For the text-containing cell, return its midpoint in (x, y) coordinate format. 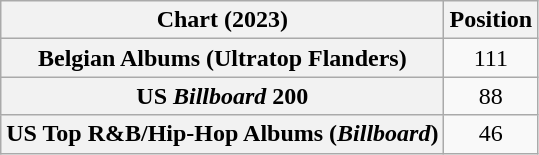
111 (491, 58)
Belgian Albums (Ultratop Flanders) (222, 58)
88 (491, 96)
46 (491, 134)
US Top R&B/Hip-Hop Albums (Billboard) (222, 134)
Position (491, 20)
US Billboard 200 (222, 96)
Chart (2023) (222, 20)
